Pinpoint the cell where the given text exists, returning its (X, Y) midpoint coordinate. 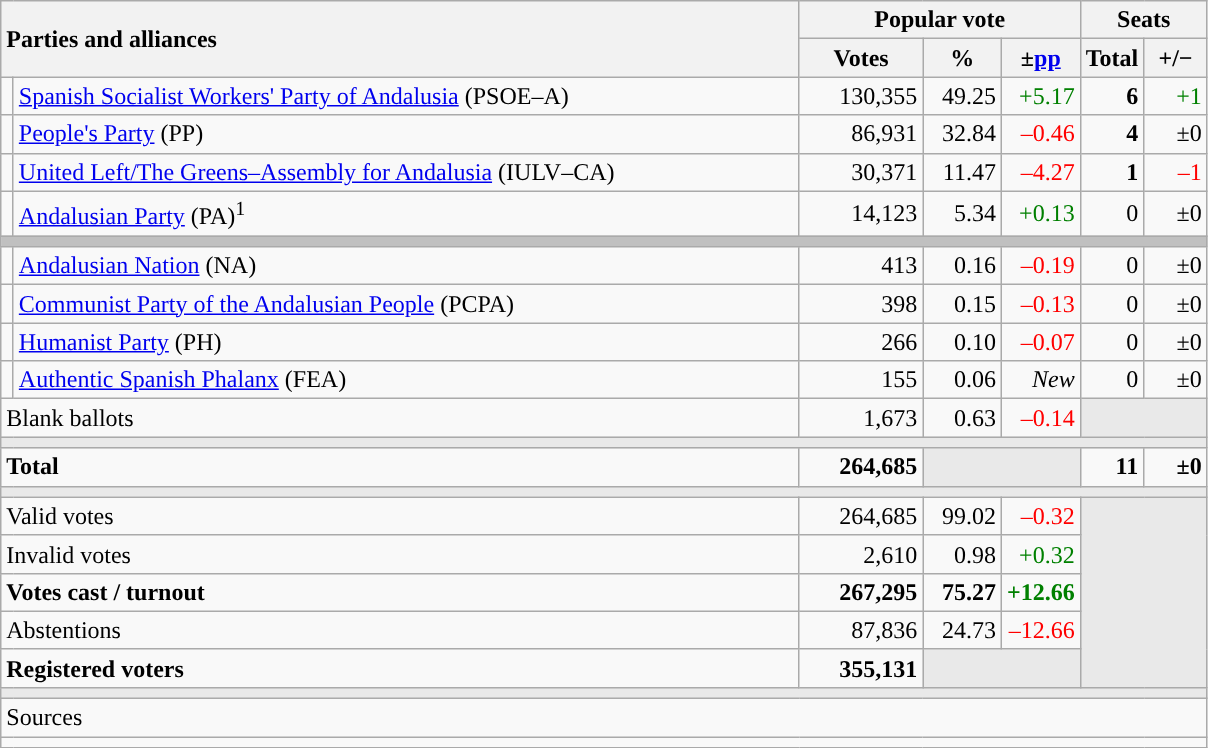
–0.13 (1040, 304)
267,295 (861, 592)
32.84 (962, 134)
–1 (1176, 172)
Registered voters (400, 668)
–0.14 (1040, 418)
0.98 (962, 554)
Seats (1144, 20)
Votes cast / turnout (400, 592)
Blank ballots (400, 418)
2,610 (861, 554)
New (1040, 380)
11 (1112, 467)
–0.32 (1040, 516)
Parties and alliances (400, 39)
Communist Party of the Andalusian People (PCPA) (406, 304)
5.34 (962, 214)
±pp (1040, 58)
Humanist Party (PH) (406, 342)
Votes (861, 58)
–0.19 (1040, 266)
Spanish Socialist Workers' Party of Andalusia (PSOE–A) (406, 96)
4 (1112, 134)
130,355 (861, 96)
86,931 (861, 134)
6 (1112, 96)
30,371 (861, 172)
Abstentions (400, 630)
Authentic Spanish Phalanx (FEA) (406, 380)
+0.32 (1040, 554)
0.15 (962, 304)
Andalusian Nation (NA) (406, 266)
1 (1112, 172)
Invalid votes (400, 554)
+1 (1176, 96)
0.06 (962, 380)
–12.66 (1040, 630)
United Left/The Greens–Assembly for Andalusia (IULV–CA) (406, 172)
–0.07 (1040, 342)
Valid votes (400, 516)
–0.46 (1040, 134)
49.25 (962, 96)
Sources (604, 718)
% (962, 58)
+5.17 (1040, 96)
0.16 (962, 266)
Popular vote (940, 20)
266 (861, 342)
1,673 (861, 418)
11.47 (962, 172)
+12.66 (1040, 592)
Andalusian Party (PA)1 (406, 214)
0.63 (962, 418)
413 (861, 266)
87,836 (861, 630)
14,123 (861, 214)
People's Party (PP) (406, 134)
75.27 (962, 592)
398 (861, 304)
155 (861, 380)
24.73 (962, 630)
+0.13 (1040, 214)
–4.27 (1040, 172)
0.10 (962, 342)
+/− (1176, 58)
355,131 (861, 668)
99.02 (962, 516)
